Identify which cell holds the provided text, then report its (X, Y) central coordinate. 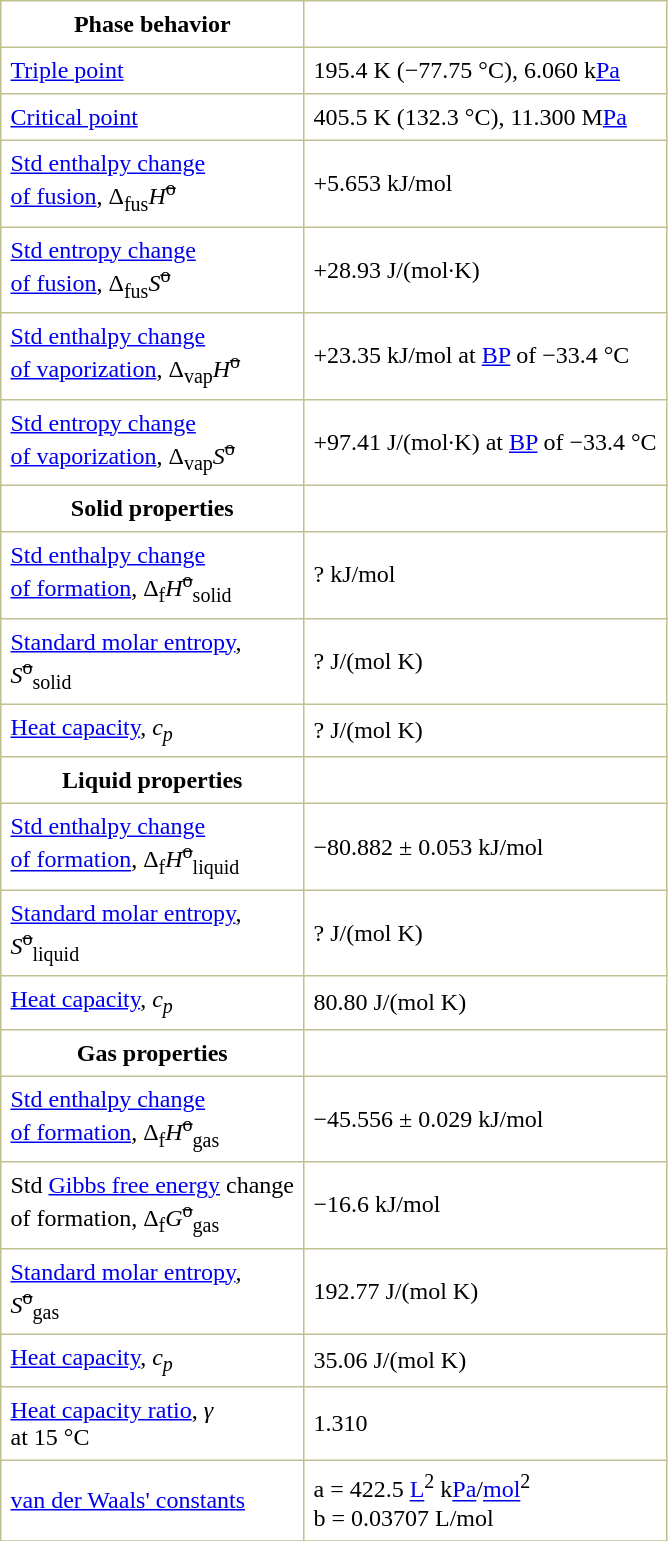
−16.6 kJ/mol (486, 1205)
80.80 J/(mol K) (486, 1002)
Standard molar entropy,Sosolid (152, 661)
Solid properties (152, 508)
+97.41 J/(mol·K) at BP of −33.4 °C (486, 442)
Liquid properties (152, 780)
Std entropy changeof vaporization, ΔvapSo (152, 442)
Std enthalpy changeof formation, ΔfHogas (152, 1119)
Std enthalpy changeof fusion, ΔfusHo (152, 183)
Triple point (152, 70)
a = 422.5 L2 kPa/mol2 b = 0.03707 L/mol (486, 1501)
−80.882 ± 0.053 kJ/mol (486, 847)
Std enthalpy changeof vaporization, ΔvapHo (152, 356)
405.5 K (132.3 °C), 11.300 MPa (486, 117)
Standard molar entropy,Sogas (152, 1291)
Std enthalpy changeof formation, ΔfHoliquid (152, 847)
Std Gibbs free energy changeof formation, ΔfGogas (152, 1205)
1.310 (486, 1424)
195.4 K (−77.75 °C), 6.060 kPa (486, 70)
Heat capacity ratio, γat 15 °C (152, 1424)
van der Waals' constants (152, 1501)
−45.556 ± 0.029 kJ/mol (486, 1119)
+28.93 J/(mol·K) (486, 270)
+23.35 kJ/mol at BP of −33.4 °C (486, 356)
Std entropy changeof fusion, ΔfusSo (152, 270)
Standard molar entropy,Soliquid (152, 933)
192.77 J/(mol K) (486, 1291)
Std enthalpy changeof formation, ΔfHosolid (152, 575)
Gas properties (152, 1052)
Critical point (152, 117)
? kJ/mol (486, 575)
Phase behavior (152, 24)
35.06 J/(mol K) (486, 1360)
+5.653 kJ/mol (486, 183)
